Detect which cell encompasses the target text, then output its (X, Y) center coordinate. 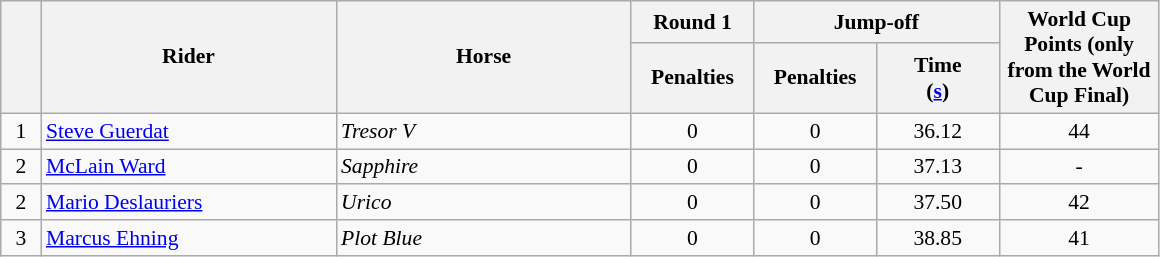
Round 1 (692, 22)
38.85 (938, 238)
Plot Blue (484, 238)
1 (21, 131)
Urico (484, 203)
Marcus Ehning (188, 238)
Sapphire (484, 167)
Jump-off (876, 22)
41 (1079, 238)
Time(s) (938, 78)
Mario Deslauriers (188, 203)
36.12 (938, 131)
Steve Guerdat (188, 131)
Horse (484, 57)
42 (1079, 203)
44 (1079, 131)
- (1079, 167)
World Cup Points (only from the World Cup Final) (1079, 57)
Rider (188, 57)
37.13 (938, 167)
37.50 (938, 203)
Tresor V (484, 131)
McLain Ward (188, 167)
3 (21, 238)
